Identify which cell holds the provided text, then report its [X, Y] central coordinate. 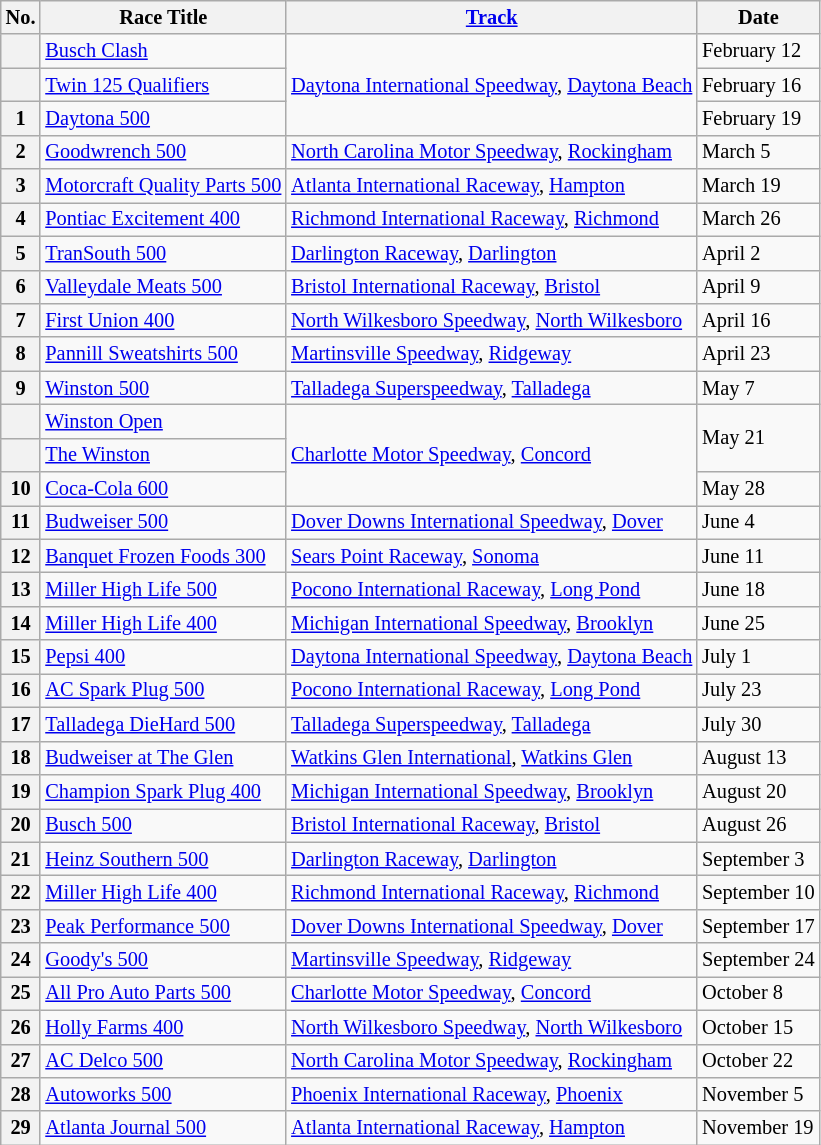
Coca-Cola 600 [163, 489]
First Union 400 [163, 320]
September 3 [758, 859]
14 [21, 623]
October 8 [758, 993]
21 [21, 859]
Date [758, 17]
29 [21, 1128]
Pannill Sweatshirts 500 [163, 354]
Autoworks 500 [163, 1094]
20 [21, 825]
No. [21, 17]
Daytona 500 [163, 118]
September 17 [758, 926]
September 24 [758, 960]
Motorcraft Quality Parts 500 [163, 186]
October 15 [758, 1027]
March 26 [758, 219]
July 1 [758, 657]
Race Title [163, 17]
Busch 500 [163, 825]
AC Spark Plug 500 [163, 690]
26 [21, 1027]
9 [21, 388]
2 [21, 152]
Winston 500 [163, 388]
13 [21, 589]
Goody's 500 [163, 960]
19 [21, 791]
June 18 [758, 589]
May 7 [758, 388]
September 10 [758, 892]
6 [21, 287]
15 [21, 657]
Track [492, 17]
16 [21, 690]
17 [21, 724]
Valleydale Meats 500 [163, 287]
Busch Clash [163, 51]
Watkins Glen International, Watkins Glen [492, 758]
Heinz Southern 500 [163, 859]
August 13 [758, 758]
25 [21, 993]
Twin 125 Qualifiers [163, 85]
May 28 [758, 489]
AC Delco 500 [163, 1061]
Peak Performance 500 [163, 926]
10 [21, 489]
Pontiac Excitement 400 [163, 219]
18 [21, 758]
February 12 [758, 51]
October 22 [758, 1061]
Pepsi 400 [163, 657]
Talladega DieHard 500 [163, 724]
February 19 [758, 118]
All Pro Auto Parts 500 [163, 993]
July 23 [758, 690]
Goodwrench 500 [163, 152]
23 [21, 926]
7 [21, 320]
28 [21, 1094]
5 [21, 253]
April 2 [758, 253]
Atlanta Journal 500 [163, 1128]
August 20 [758, 791]
12 [21, 556]
November 19 [758, 1128]
Budweiser at The Glen [163, 758]
Holly Farms 400 [163, 1027]
3 [21, 186]
Phoenix International Raceway, Phoenix [492, 1094]
Budweiser 500 [163, 522]
24 [21, 960]
Banquet Frozen Foods 300 [163, 556]
22 [21, 892]
Miller High Life 500 [163, 589]
Champion Spark Plug 400 [163, 791]
March 19 [758, 186]
July 30 [758, 724]
TranSouth 500 [163, 253]
April 23 [758, 354]
Sears Point Raceway, Sonoma [492, 556]
March 5 [758, 152]
The Winston [163, 455]
June 25 [758, 623]
August 26 [758, 825]
8 [21, 354]
June 4 [758, 522]
February 16 [758, 85]
1 [21, 118]
November 5 [758, 1094]
April 9 [758, 287]
June 11 [758, 556]
4 [21, 219]
Winston Open [163, 421]
April 16 [758, 320]
11 [21, 522]
May 21 [758, 438]
27 [21, 1061]
